Identify which cell holds the provided text, then report its (X, Y) central coordinate. 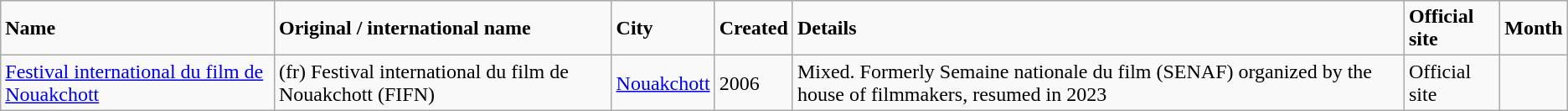
Festival international du film de Nouakchott (137, 82)
Mixed. Formerly Semaine nationale du film (SENAF) organized by the house of filmmakers, resumed in 2023 (1098, 82)
(fr) Festival international du film de Nouakchott (FIFN) (442, 82)
Created (754, 29)
Nouakchott (663, 82)
City (663, 29)
Month (1534, 29)
Details (1098, 29)
Name (137, 29)
2006 (754, 82)
Original / international name (442, 29)
